Extract the (x, y) coordinate from the center of the cell holding the provided text.  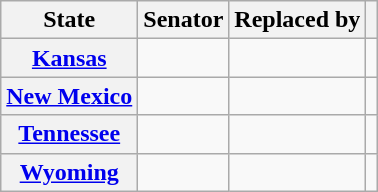
Tennessee (70, 134)
Replaced by (298, 20)
Kansas (70, 58)
New Mexico (70, 96)
Senator (184, 20)
State (70, 20)
Wyoming (70, 172)
